Output the [X, Y] coordinate of the center of the cell containing the given text.  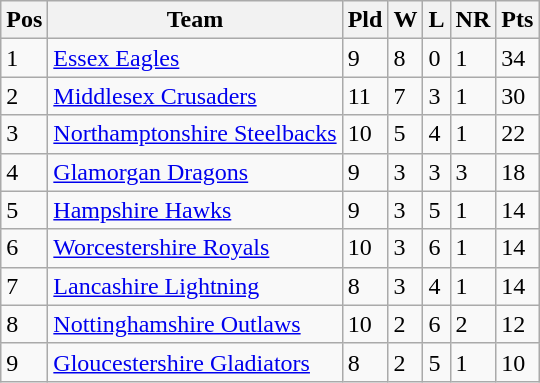
Middlesex Crusaders [195, 96]
L [436, 20]
11 [365, 96]
Team [195, 20]
W [406, 20]
Hampshire Hawks [195, 210]
Essex Eagles [195, 58]
Glamorgan Dragons [195, 172]
Pts [518, 20]
18 [518, 172]
Gloucestershire Gladiators [195, 362]
Nottinghamshire Outlaws [195, 324]
Pld [365, 20]
Worcestershire Royals [195, 248]
22 [518, 134]
Northamptonshire Steelbacks [195, 134]
Lancashire Lightning [195, 286]
34 [518, 58]
0 [436, 58]
30 [518, 96]
Pos [24, 20]
12 [518, 324]
NR [473, 20]
